Return [x, y] of the center of cell containing provided text 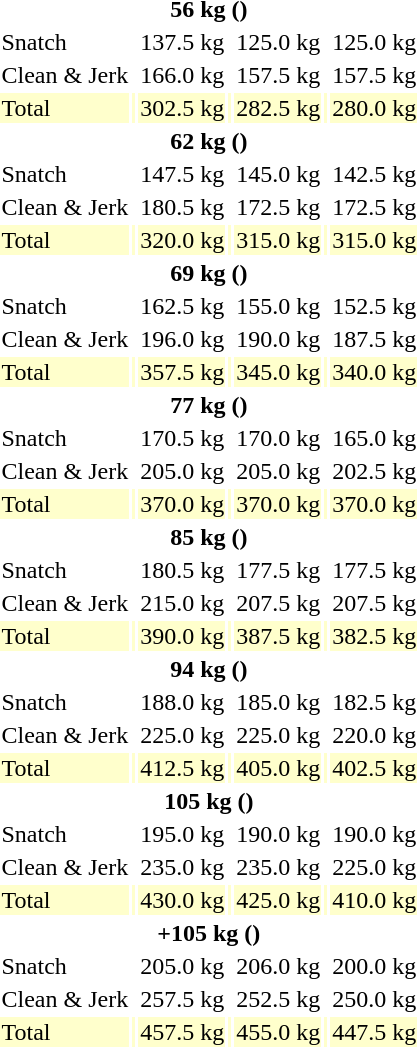
257.5 kg [182, 999]
145.0 kg [278, 174]
196.0 kg [182, 339]
405.0 kg [278, 768]
157.5 kg [278, 75]
207.5 kg [278, 603]
455.0 kg [278, 1032]
412.5 kg [182, 768]
430.0 kg [182, 900]
137.5 kg [182, 42]
345.0 kg [278, 372]
215.0 kg [182, 603]
357.5 kg [182, 372]
425.0 kg [278, 900]
177.5 kg [278, 570]
155.0 kg [278, 306]
172.5 kg [278, 207]
125.0 kg [278, 42]
252.5 kg [278, 999]
185.0 kg [278, 702]
457.5 kg [182, 1032]
390.0 kg [182, 636]
170.5 kg [182, 438]
166.0 kg [182, 75]
282.5 kg [278, 108]
162.5 kg [182, 306]
315.0 kg [278, 240]
170.0 kg [278, 438]
302.5 kg [182, 108]
206.0 kg [278, 966]
320.0 kg [182, 240]
188.0 kg [182, 702]
387.5 kg [278, 636]
195.0 kg [182, 834]
147.5 kg [182, 174]
